Return (X, Y) of the center of cell containing provided text 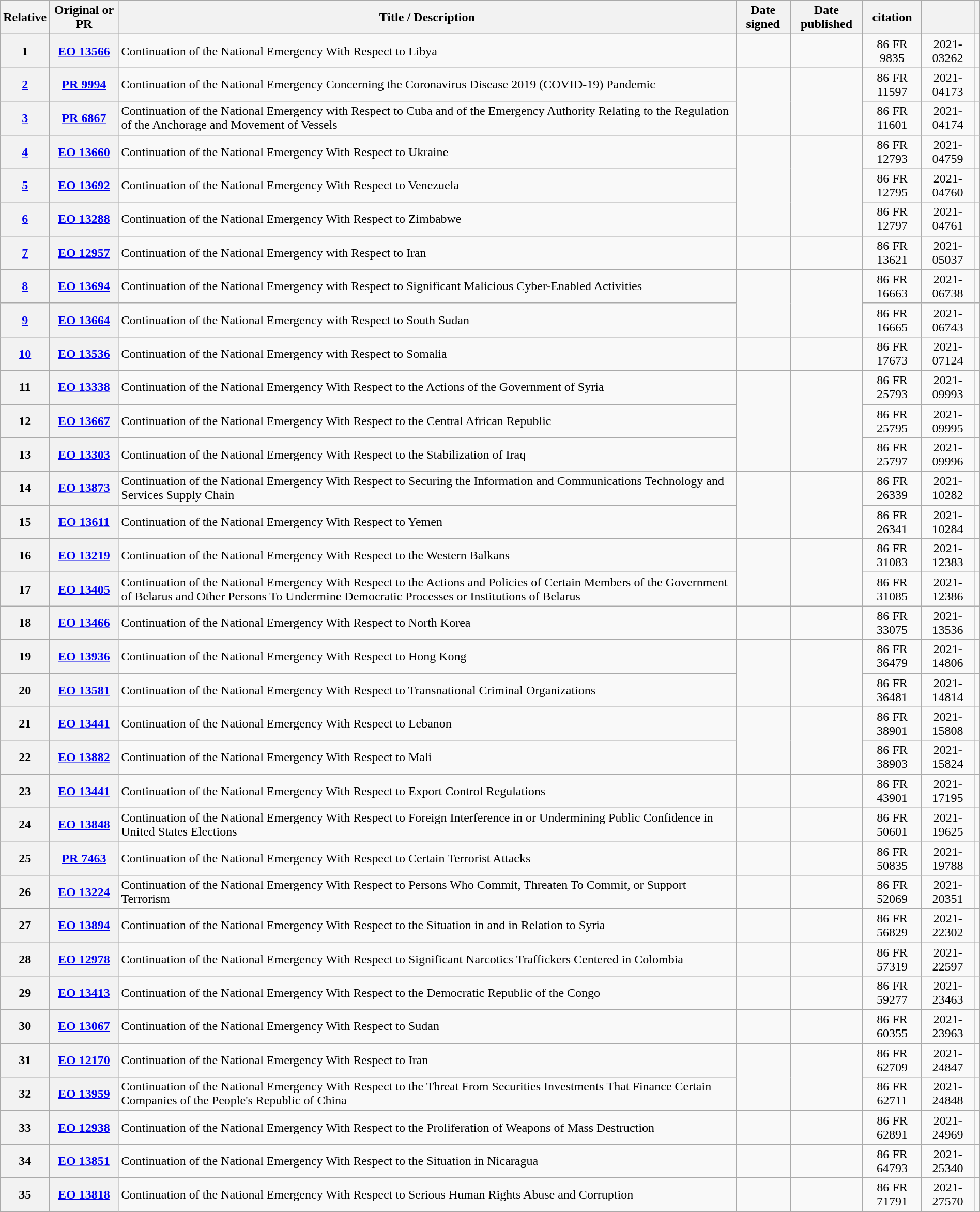
EO 13936 (84, 657)
86 FR 31083 (892, 555)
EO 13664 (84, 320)
EO 13848 (84, 824)
2021-04759 (948, 152)
86 FR 60355 (892, 1027)
Continuation of the National Emergency With Respect to the Proliferation of Weapons of Mass Destruction (427, 1127)
12 (25, 421)
2021-10282 (948, 488)
86 FR 12797 (892, 219)
15 (25, 522)
20 (25, 690)
2021-27570 (948, 1194)
2021-04174 (948, 118)
24 (25, 824)
Relative (25, 18)
2021-03262 (948, 51)
86 FR 36479 (892, 657)
1 (25, 51)
Continuation of the National Emergency With Respect to the Central African Republic (427, 421)
PR 6867 (84, 118)
Continuation of the National Emergency With Respect to Hong Kong (427, 657)
2021-24969 (948, 1127)
86 FR 25795 (892, 421)
Continuation of the National Emergency With Respect to Export Control Regulations (427, 791)
86 FR 50835 (892, 858)
EO 12938 (84, 1127)
Continuation of the National Emergency With Respect to Venezuela (427, 185)
EO 13338 (84, 387)
PR 7463 (84, 858)
EO 13694 (84, 286)
EO 13818 (84, 1194)
86 FR 12795 (892, 185)
2021-05037 (948, 252)
EO 13224 (84, 891)
4 (25, 152)
Continuation of the National Emergency With Respect to North Korea (427, 623)
2021-22302 (948, 926)
34 (25, 1161)
Continuation of the National Emergency With Respect to the Stabilization of Iraq (427, 455)
2021-10284 (948, 522)
Continuation of the National Emergency With Respect to Lebanon (427, 724)
23 (25, 791)
2021-15808 (948, 724)
EO 12170 (84, 1060)
EO 13303 (84, 455)
Date signed (763, 18)
8 (25, 286)
EO 13660 (84, 152)
EO 13959 (84, 1094)
86 FR 57319 (892, 959)
Continuation of the National Emergency With Respect to Yemen (427, 522)
EO 12978 (84, 959)
Continuation of the National Emergency With Respect to Sudan (427, 1027)
2021-12383 (948, 555)
Continuation of the National Emergency With Respect to Foreign Interference in or Undermining Public Confidence in United States Elections (427, 824)
25 (25, 858)
19 (25, 657)
86 FR 71791 (892, 1194)
Original or PR (84, 18)
86 FR 13621 (892, 252)
EO 13536 (84, 354)
86 FR 56829 (892, 926)
EO 13288 (84, 219)
5 (25, 185)
EO 13692 (84, 185)
Continuation of the National Emergency With Respect to Significant Narcotics Traffickers Centered in Colombia (427, 959)
EO 13667 (84, 421)
Continuation of the National Emergency With Respect to Serious Human Rights Abuse and Corruption (427, 1194)
10 (25, 354)
2021-04760 (948, 185)
86 FR 26339 (892, 488)
Continuation of the National Emergency With Respect to the Situation in Nicaragua (427, 1161)
EO 13405 (84, 589)
86 FR 43901 (892, 791)
86 FR 16665 (892, 320)
Continuation of the National Emergency with Respect to Iran (427, 252)
Date published (826, 18)
EO 13894 (84, 926)
86 FR 31085 (892, 589)
30 (25, 1027)
35 (25, 1194)
86 FR 62891 (892, 1127)
86 FR 64793 (892, 1161)
EO 13611 (84, 522)
2021-04761 (948, 219)
2021-09993 (948, 387)
Continuation of the National Emergency With Respect to Ukraine (427, 152)
14 (25, 488)
86 FR 11597 (892, 85)
2021-17195 (948, 791)
86 FR 25793 (892, 387)
Continuation of the National Emergency With Respect to Libya (427, 51)
2021-24847 (948, 1060)
2021-09996 (948, 455)
32 (25, 1094)
Title / Description (427, 18)
EO 13566 (84, 51)
citation (892, 18)
2021-19625 (948, 824)
16 (25, 555)
2021-07124 (948, 354)
EO 13413 (84, 993)
86 FR 62711 (892, 1094)
2021-14806 (948, 657)
Continuation of the National Emergency With Respect to Mali (427, 757)
Continuation of the National Emergency With Respect to the Situation in and in Relation to Syria (427, 926)
86 FR 62709 (892, 1060)
2 (25, 85)
86 FR 11601 (892, 118)
86 FR 38903 (892, 757)
2021-09995 (948, 421)
2021-23963 (948, 1027)
EO 13581 (84, 690)
2021-15824 (948, 757)
Continuation of the National Emergency with Respect to Significant Malicious Cyber-Enabled Activities (427, 286)
9 (25, 320)
6 (25, 219)
86 FR 52069 (892, 891)
13 (25, 455)
86 FR 33075 (892, 623)
2021-22597 (948, 959)
2021-12386 (948, 589)
21 (25, 724)
Continuation of the National Emergency With Respect to Persons Who Commit, Threaten To Commit, or Support Terrorism (427, 891)
2021-20351 (948, 891)
2021-24848 (948, 1094)
28 (25, 959)
2021-25340 (948, 1161)
2021-13536 (948, 623)
2021-19788 (948, 858)
EO 13466 (84, 623)
Continuation of the National Emergency With Respect to Securing the Information and Communications Technology and Services Supply Chain (427, 488)
86 FR 59277 (892, 993)
17 (25, 589)
86 FR 38901 (892, 724)
Continuation of the National Emergency With Respect to the Western Balkans (427, 555)
7 (25, 252)
86 FR 26341 (892, 522)
86 FR 12793 (892, 152)
PR 9994 (84, 85)
18 (25, 623)
Continuation of the National Emergency With Respect to the Actions of the Government of Syria (427, 387)
2021-06743 (948, 320)
Continuation of the National Emergency With Respect to Iran (427, 1060)
Continuation of the National Emergency Concerning the Coronavirus Disease 2019 (COVID-19) Pandemic (427, 85)
EO 12957 (84, 252)
31 (25, 1060)
86 FR 9835 (892, 51)
2021-23463 (948, 993)
EO 13882 (84, 757)
Continuation of the National Emergency with Respect to South Sudan (427, 320)
3 (25, 118)
EO 13851 (84, 1161)
86 FR 25797 (892, 455)
Continuation of the National Emergency With Respect to Zimbabwe (427, 219)
EO 13219 (84, 555)
26 (25, 891)
Continuation of the National Emergency with Respect to Somalia (427, 354)
22 (25, 757)
EO 13873 (84, 488)
2021-06738 (948, 286)
2021-14814 (948, 690)
EO 13067 (84, 1027)
29 (25, 993)
Continuation of the National Emergency With Respect to the Democratic Republic of the Congo (427, 993)
Continuation of the National Emergency With Respect to Transnational Criminal Organizations (427, 690)
86 FR 16663 (892, 286)
86 FR 17673 (892, 354)
86 FR 50601 (892, 824)
11 (25, 387)
Continuation of the National Emergency With Respect to Certain Terrorist Attacks (427, 858)
27 (25, 926)
86 FR 36481 (892, 690)
33 (25, 1127)
2021-04173 (948, 85)
